Identify which cell holds the provided text, then report its [x, y] central coordinate. 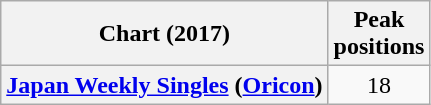
Japan Weekly Singles (Oricon) [164, 85]
Chart (2017) [164, 34]
Peakpositions [379, 34]
18 [379, 85]
